Find where the given text appears and provide that cell's center as (X, Y) coordinate. 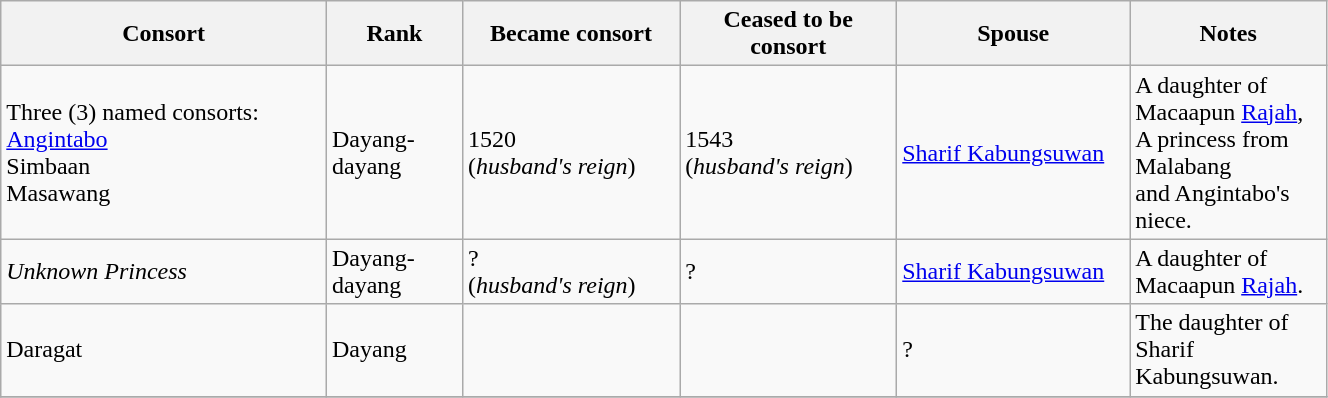
Daragat (164, 350)
Consort (164, 34)
Ceased to be consort (788, 34)
The daughter of Sharif Kabungsuwan. (1228, 350)
1520(husband's reign) (570, 152)
A daughter of Macaapun Rajah,A princess from Malabang and Angintabo's niece. (1228, 152)
Spouse (1014, 34)
A daughter of Macaapun Rajah. (1228, 272)
Became consort (570, 34)
Notes (1228, 34)
Three (3) named consorts: Angintabo SimbaanMasawang (164, 152)
Unknown Princess (164, 272)
1543(husband's reign) (788, 152)
Dayang (394, 350)
Rank (394, 34)
?(husband's reign) (570, 272)
